Provide the [x, y] coordinate of the cell's center where the given text is located.  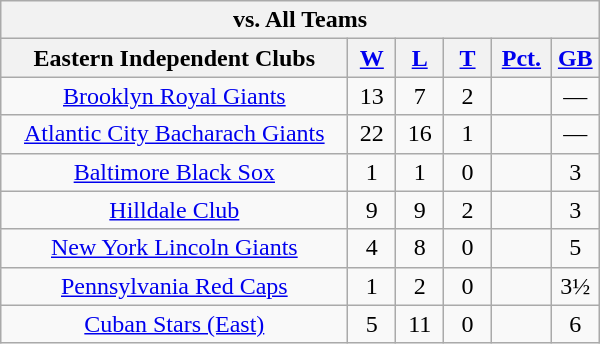
W [372, 58]
8 [420, 248]
16 [420, 134]
22 [372, 134]
6 [575, 324]
Baltimore Black Sox [174, 172]
7 [420, 96]
11 [420, 324]
vs. All Teams [300, 20]
Pennsylvania Red Caps [174, 286]
4 [372, 248]
T [468, 58]
Brooklyn Royal Giants [174, 96]
New York Lincoln Giants [174, 248]
3½ [575, 286]
GB [575, 58]
Cuban Stars (East) [174, 324]
Atlantic City Bacharach Giants [174, 134]
Eastern Independent Clubs [174, 58]
L [420, 58]
13 [372, 96]
Hilldale Club [174, 210]
Pct. [521, 58]
